Identify which cell holds the provided text, then report its [x, y] central coordinate. 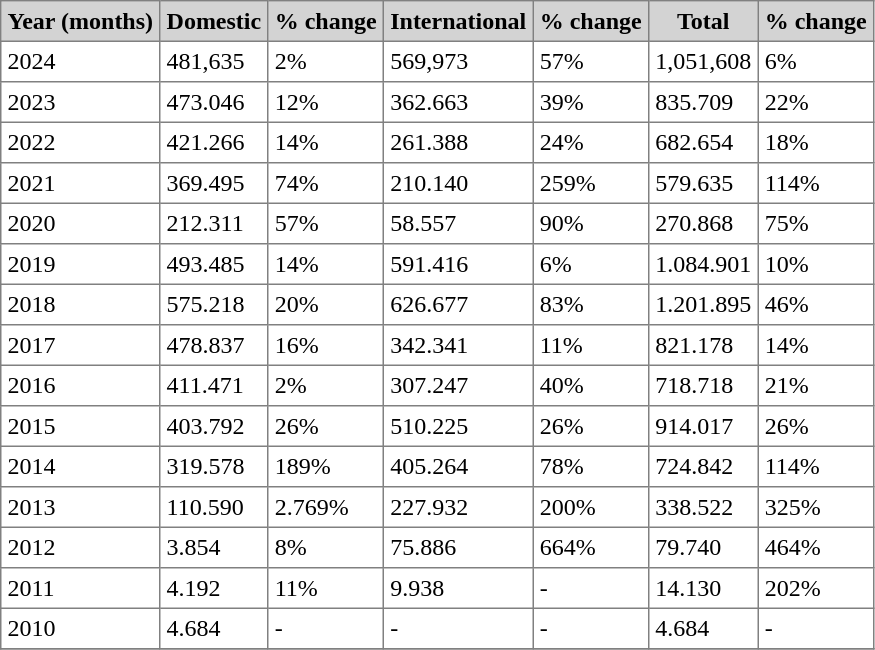
2013 [80, 507]
9.938 [458, 588]
724.842 [703, 466]
Total [703, 21]
821.178 [703, 345]
342.341 [458, 345]
189% [326, 466]
569,973 [458, 61]
Domestic [214, 21]
411.471 [214, 385]
10% [816, 264]
591.416 [458, 264]
18% [816, 142]
2021 [80, 183]
307.247 [458, 385]
682.654 [703, 142]
1.201.895 [703, 304]
403.792 [214, 426]
1,051,608 [703, 61]
478.837 [214, 345]
12% [326, 102]
405.264 [458, 466]
58.557 [458, 223]
2022 [80, 142]
2024 [80, 61]
259% [591, 183]
579.635 [703, 183]
575.218 [214, 304]
2023 [80, 102]
40% [591, 385]
202% [816, 588]
75% [816, 223]
14.130 [703, 588]
2019 [80, 264]
8% [326, 547]
473.046 [214, 102]
914.017 [703, 426]
2010 [80, 628]
227.932 [458, 507]
78% [591, 466]
46% [816, 304]
270.868 [703, 223]
664% [591, 547]
2014 [80, 466]
75.886 [458, 547]
16% [326, 345]
626.677 [458, 304]
2020 [80, 223]
481,635 [214, 61]
464% [816, 547]
718.718 [703, 385]
39% [591, 102]
2016 [80, 385]
319.578 [214, 466]
212.311 [214, 223]
20% [326, 304]
3.854 [214, 547]
International [458, 21]
74% [326, 183]
83% [591, 304]
369.495 [214, 183]
325% [816, 507]
2018 [80, 304]
79.740 [703, 547]
2012 [80, 547]
2.769% [326, 507]
110.590 [214, 507]
493.485 [214, 264]
261.388 [458, 142]
2015 [80, 426]
2017 [80, 345]
338.522 [703, 507]
362.663 [458, 102]
4.192 [214, 588]
21% [816, 385]
Year (months) [80, 21]
200% [591, 507]
510.225 [458, 426]
90% [591, 223]
1.084.901 [703, 264]
24% [591, 142]
2011 [80, 588]
22% [816, 102]
835.709 [703, 102]
421.266 [214, 142]
210.140 [458, 183]
